Locate the cell with the specified text and output its [x, y] center coordinate. 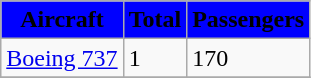
170 [248, 58]
Boeing 737 [62, 58]
Aircraft [62, 20]
Passengers [248, 20]
Total [155, 20]
1 [155, 58]
